Scan for the cell matching the given text and deliver its [X, Y] coordinate at center. 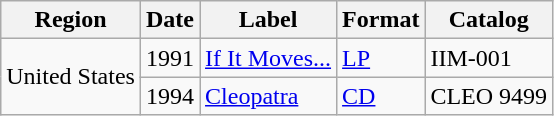
Label [268, 20]
Format [381, 20]
LP [381, 58]
Region [71, 20]
CLEO 9499 [489, 96]
Date [170, 20]
United States [71, 77]
IIM-001 [489, 58]
Catalog [489, 20]
1991 [170, 58]
If It Moves... [268, 58]
1994 [170, 96]
CD [381, 96]
Cleopatra [268, 96]
